Identify which cell holds the provided text, then report its [X, Y] central coordinate. 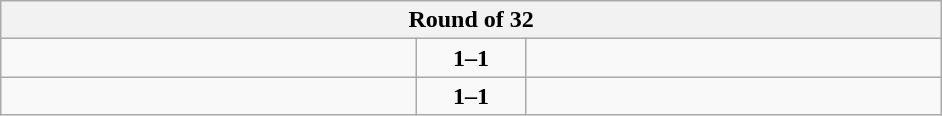
Round of 32 [472, 20]
